Locate the cell with the specified text and output its [X, Y] center coordinate. 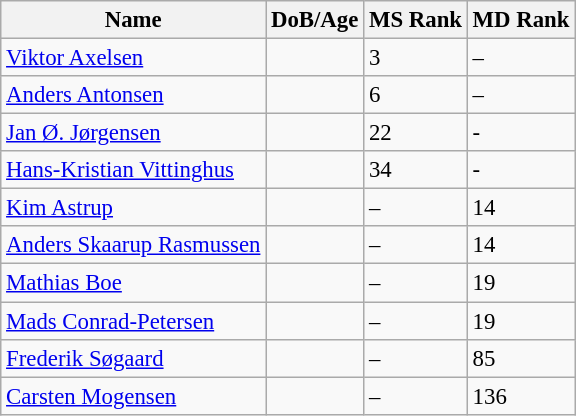
Anders Antonsen [134, 95]
22 [416, 133]
Name [134, 20]
Hans-Kristian Vittinghus [134, 170]
6 [416, 95]
3 [416, 58]
DoB/Age [315, 20]
Frederik Søgaard [134, 358]
Kim Astrup [134, 208]
85 [520, 358]
34 [416, 170]
136 [520, 396]
Carsten Mogensen [134, 396]
Mads Conrad-Petersen [134, 321]
MS Rank [416, 20]
Viktor Axelsen [134, 58]
MD Rank [520, 20]
Anders Skaarup Rasmussen [134, 245]
Jan Ø. Jørgensen [134, 133]
Mathias Boe [134, 283]
